Scan for the cell matching the given text and deliver its (X, Y) coordinate at center. 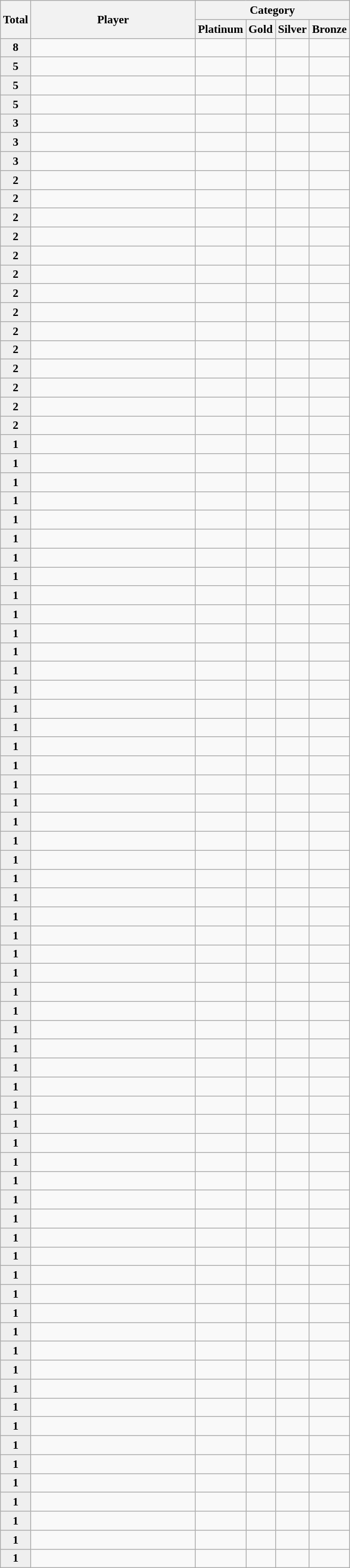
Gold (261, 29)
Player (113, 19)
Category (273, 10)
Platinum (221, 29)
Silver (292, 29)
8 (16, 48)
Total (16, 19)
Bronze (329, 29)
